Return [x, y] of the center of cell containing provided text 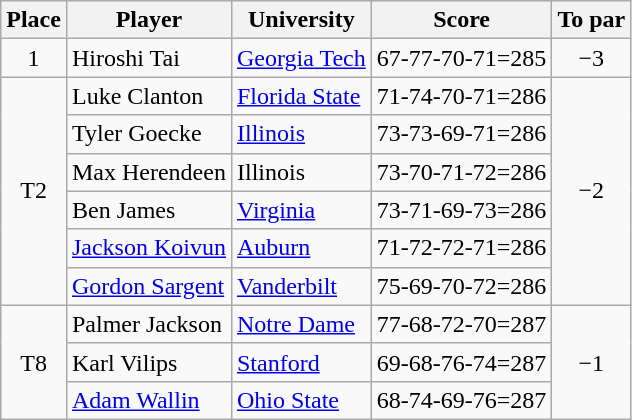
Player [148, 20]
To par [592, 20]
Notre Dame [301, 324]
Auburn [301, 248]
Stanford [301, 362]
Gordon Sargent [148, 286]
Max Herendeen [148, 172]
−2 [592, 191]
Ben James [148, 210]
Florida State [301, 96]
University [301, 20]
Virginia [301, 210]
73-71-69-73=286 [462, 210]
73-73-69-71=286 [462, 134]
Hiroshi Tai [148, 58]
Place [34, 20]
Karl Vilips [148, 362]
Palmer Jackson [148, 324]
Adam Wallin [148, 400]
67-77-70-71=285 [462, 58]
77-68-72-70=287 [462, 324]
1 [34, 58]
Tyler Goecke [148, 134]
75-69-70-72=286 [462, 286]
Score [462, 20]
68-74-69-76=287 [462, 400]
Georgia Tech [301, 58]
T8 [34, 362]
73-70-71-72=286 [462, 172]
−3 [592, 58]
Luke Clanton [148, 96]
T2 [34, 191]
Jackson Koivun [148, 248]
Ohio State [301, 400]
−1 [592, 362]
69-68-76-74=287 [462, 362]
71-72-72-71=286 [462, 248]
71-74-70-71=286 [462, 96]
Vanderbilt [301, 286]
